Identify which cell holds the provided text, then report its [X, Y] central coordinate. 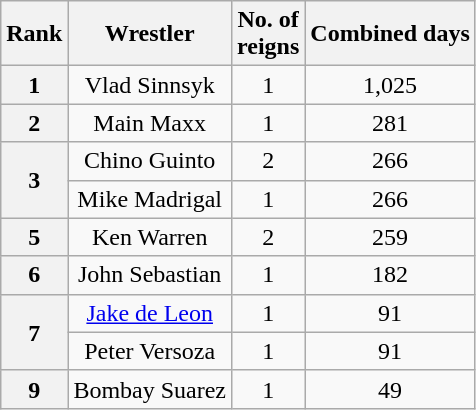
1,025 [390, 85]
5 [34, 237]
7 [34, 332]
Peter Versoza [150, 351]
Combined days [390, 34]
Ken Warren [150, 237]
6 [34, 275]
3 [34, 180]
182 [390, 275]
Main Maxx [150, 123]
Bombay Suarez [150, 389]
Rank [34, 34]
259 [390, 237]
Chino Guinto [150, 161]
49 [390, 389]
9 [34, 389]
No. ofreigns [268, 34]
Vlad Sinnsyk [150, 85]
John Sebastian [150, 275]
Mike Madrigal [150, 199]
Wrestler [150, 34]
281 [390, 123]
Jake de Leon [150, 313]
